Return the (x, y) coordinate for the center point of the cell that contains the specified text.  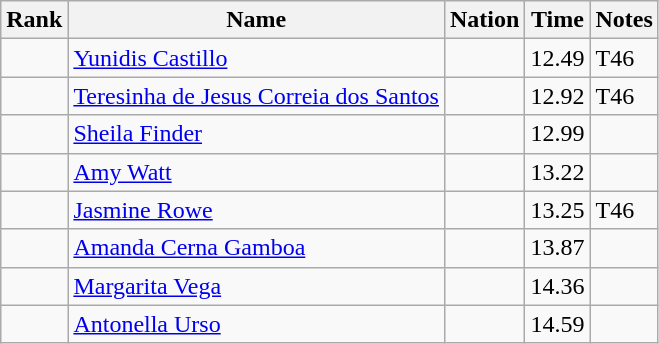
Notes (624, 20)
12.92 (558, 96)
12.99 (558, 134)
Jasmine Rowe (256, 210)
Nation (484, 20)
12.49 (558, 58)
13.87 (558, 248)
13.25 (558, 210)
Time (558, 20)
Sheila Finder (256, 134)
Teresinha de Jesus Correia dos Santos (256, 96)
Yunidis Castillo (256, 58)
Amy Watt (256, 172)
Rank (34, 20)
Amanda Cerna Gamboa (256, 248)
14.36 (558, 286)
Antonella Urso (256, 324)
Name (256, 20)
14.59 (558, 324)
13.22 (558, 172)
Margarita Vega (256, 286)
